Determine the (X, Y) coordinate at the center of the cell enclosing the given text.  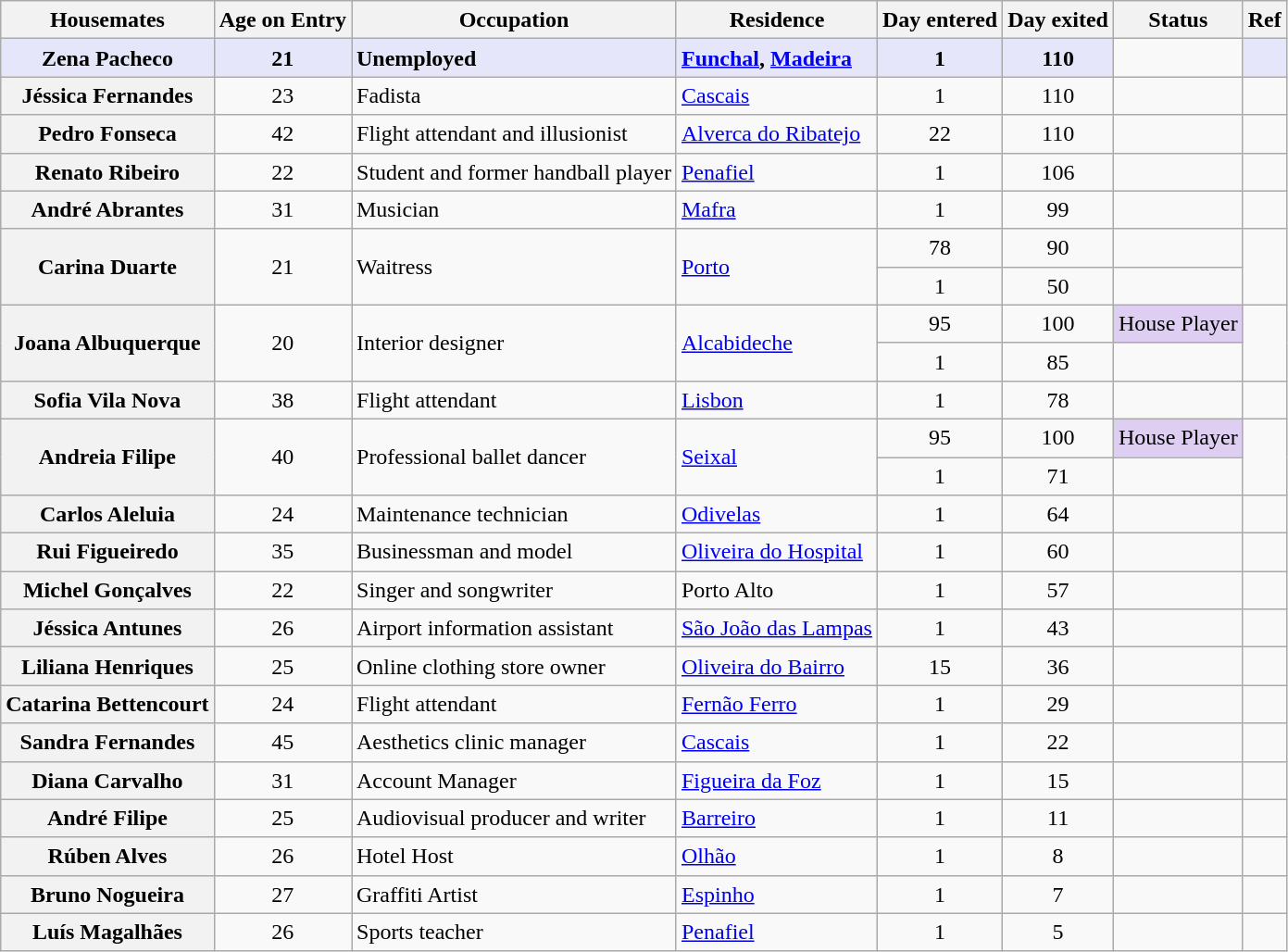
Sofia Vila Nova (107, 400)
Pedro Fonseca (107, 133)
Age on Entry (282, 20)
Ref (1265, 20)
Student and former handball player (515, 172)
Catarina Bettencourt (107, 704)
85 (1058, 361)
40 (282, 457)
Hotel Host (515, 856)
Renato Ribeiro (107, 172)
Singer and songwriter (515, 591)
Day exited (1058, 20)
50 (1058, 285)
Flight attendant and illusionist (515, 133)
Businessman and model (515, 552)
60 (1058, 552)
Online clothing store owner (515, 667)
Mafra (776, 209)
Residence (776, 20)
Fernão Ferro (776, 704)
Rui Figueiredo (107, 552)
Luís Magalhães (107, 932)
99 (1058, 209)
Andreia Filipe (107, 457)
29 (1058, 704)
Fadista (515, 96)
43 (1058, 628)
7 (1058, 895)
André Filipe (107, 819)
Liliana Henriques (107, 667)
8 (1058, 856)
Aesthetics clinic manager (515, 743)
Professional ballet dancer (515, 457)
Olhão (776, 856)
57 (1058, 591)
Alverca do Ribatejo (776, 133)
Odivelas (776, 515)
Zena Pacheco (107, 57)
Bruno Nogueira (107, 895)
Unemployed (515, 57)
71 (1058, 476)
11 (1058, 819)
Barreiro (776, 819)
Housemates (107, 20)
23 (282, 96)
90 (1058, 248)
Porto Alto (776, 591)
Interior designer (515, 343)
Porto (776, 267)
Sandra Fernandes (107, 743)
Michel Gonçalves (107, 591)
Espinho (776, 895)
Maintenance technician (515, 515)
Figueira da Foz (776, 780)
64 (1058, 515)
Carlos Aleluia (107, 515)
Alcabideche (776, 343)
Day entered (939, 20)
André Abrantes (107, 209)
Sports teacher (515, 932)
Jéssica Fernandes (107, 96)
Graffiti Artist (515, 895)
35 (282, 552)
Status (1178, 20)
São João das Lampas (776, 628)
Joana Albuquerque (107, 343)
42 (282, 133)
Oliveira do Hospital (776, 552)
Account Manager (515, 780)
Oliveira do Bairro (776, 667)
Waitress (515, 267)
27 (282, 895)
Lisbon (776, 400)
45 (282, 743)
Funchal, Madeira (776, 57)
106 (1058, 172)
20 (282, 343)
Diana Carvalho (107, 780)
Rúben Alves (107, 856)
Musician (515, 209)
38 (282, 400)
Seixal (776, 457)
Audiovisual producer and writer (515, 819)
Jéssica Antunes (107, 628)
5 (1058, 932)
36 (1058, 667)
Carina Duarte (107, 267)
Occupation (515, 20)
Airport information assistant (515, 628)
